Identify which cell holds the provided text, then report its [X, Y] central coordinate. 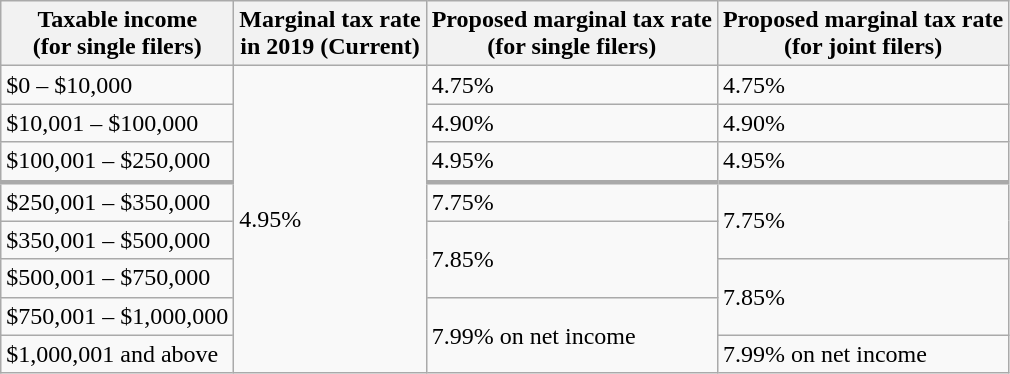
$750,001 – $1,000,000 [118, 316]
$100,001 – $250,000 [118, 162]
$250,001 – $350,000 [118, 202]
Taxable income(for single filers) [118, 34]
$350,001 – $500,000 [118, 240]
Proposed marginal tax rate(for joint filers) [862, 34]
$1,000,001 and above [118, 354]
$500,001 – $750,000 [118, 278]
$10,001 – $100,000 [118, 123]
Marginal tax ratein 2019 (Current) [330, 34]
Proposed marginal tax rate(for single filers) [572, 34]
$0 – $10,000 [118, 85]
